Extract the [X, Y] coordinate from the center of the cell holding the provided text.  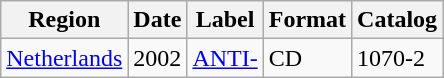
Netherlands [64, 58]
Catalog [398, 20]
Region [64, 20]
CD [307, 58]
Date [158, 20]
2002 [158, 58]
Label [225, 20]
Format [307, 20]
ANTI- [225, 58]
1070-2 [398, 58]
